Return the [X, Y] coordinate for the center point of the cell that contains the specified text.  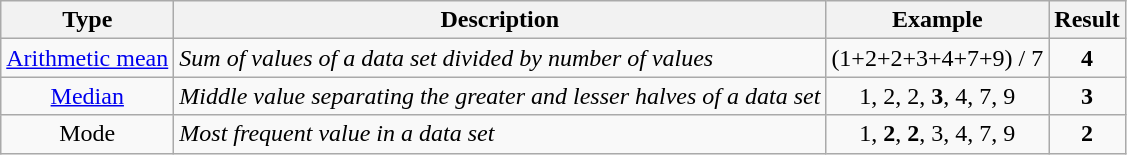
Result [1087, 20]
Middle value separating the greater and lesser halves of a data set [500, 96]
Most frequent value in a data set [500, 134]
Type [88, 20]
Example [938, 20]
4 [1087, 58]
Arithmetic mean [88, 58]
Sum of values of a data set divided by number of values [500, 58]
Description [500, 20]
Median [88, 96]
Mode [88, 134]
3 [1087, 96]
(1+2+2+3+4+7+9) / 7 [938, 58]
2 [1087, 134]
